Find where the given text appears and provide that cell's center as [X, Y] coordinate. 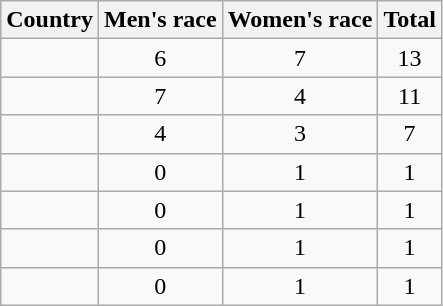
Men's race [160, 20]
Country [50, 20]
Women's race [300, 20]
13 [410, 58]
3 [300, 134]
11 [410, 96]
6 [160, 58]
Total [410, 20]
